Identify which cell holds the provided text, then report its (x, y) central coordinate. 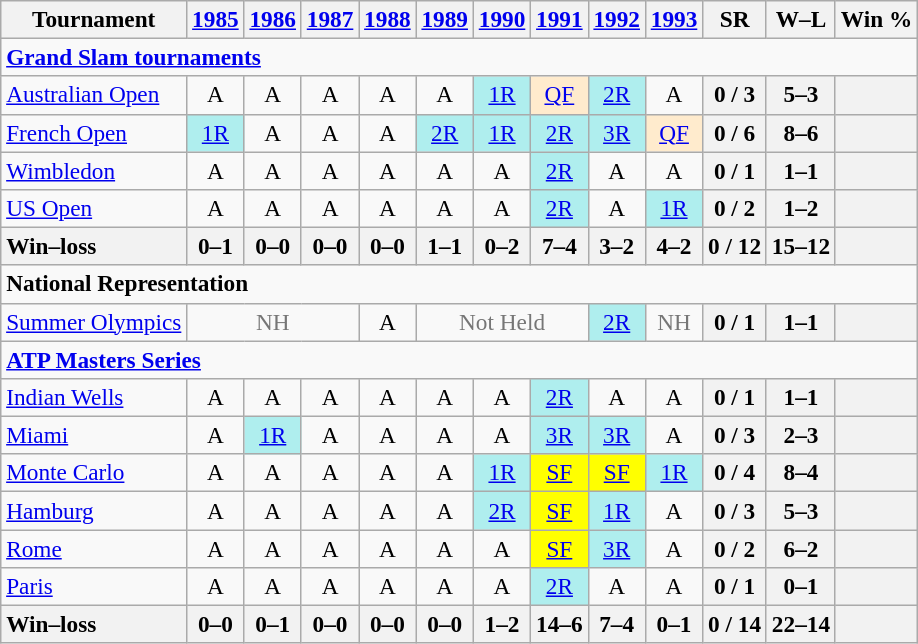
8–4 (800, 473)
Monte Carlo (94, 473)
0 / 4 (735, 473)
14–6 (560, 624)
0 / 12 (735, 246)
National Representation (460, 284)
1989 (444, 19)
Paris (94, 586)
Rome (94, 548)
Indian Wells (94, 397)
US Open (94, 208)
15–12 (800, 246)
French Open (94, 133)
2–3 (800, 435)
1985 (216, 19)
1987 (330, 19)
Australian Open (94, 95)
Hamburg (94, 510)
1990 (502, 19)
Tournament (94, 19)
0 / 6 (735, 133)
Wimbledon (94, 170)
8–6 (800, 133)
4–2 (674, 246)
Summer Olympics (94, 322)
0 / 14 (735, 624)
3–2 (616, 246)
1993 (674, 19)
1988 (388, 19)
Win % (876, 19)
Grand Slam tournaments (460, 57)
22–14 (800, 624)
ATP Masters Series (460, 359)
1986 (272, 19)
6–2 (800, 548)
Miami (94, 435)
SR (735, 19)
1991 (560, 19)
W–L (800, 19)
1992 (616, 19)
Not Held (502, 322)
0–2 (502, 246)
